Search for the cell housing the specified text and yield its [X, Y] center coordinate. 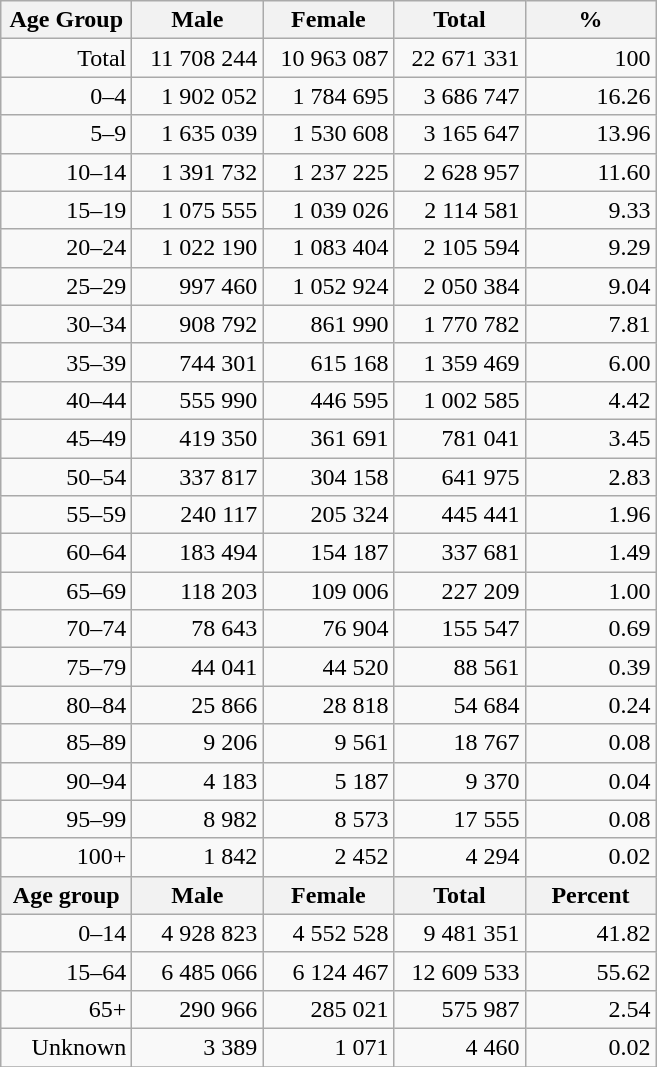
227 209 [460, 591]
9.04 [590, 286]
2 452 [328, 857]
10 963 087 [328, 58]
100+ [66, 857]
118 203 [198, 591]
615 168 [328, 362]
80–84 [66, 705]
575 987 [460, 1009]
304 158 [328, 477]
6 124 467 [328, 971]
90–94 [66, 781]
22 671 331 [460, 58]
908 792 [198, 324]
55–59 [66, 515]
1.96 [590, 515]
4 183 [198, 781]
40–44 [66, 400]
4 928 823 [198, 933]
337 817 [198, 477]
11 708 244 [198, 58]
1 071 [328, 1047]
290 966 [198, 1009]
0.04 [590, 781]
419 350 [198, 438]
76 904 [328, 629]
6 485 066 [198, 971]
5 187 [328, 781]
1 083 404 [328, 248]
100 [590, 58]
0–4 [66, 96]
50–54 [66, 477]
7.81 [590, 324]
641 975 [460, 477]
240 117 [198, 515]
2 628 957 [460, 172]
4 460 [460, 1047]
54 684 [460, 705]
65–69 [66, 591]
45–49 [66, 438]
8 982 [198, 819]
65+ [66, 1009]
9 206 [198, 743]
337 681 [460, 553]
1 784 695 [328, 96]
Age Group [66, 20]
205 324 [328, 515]
25 866 [198, 705]
8 573 [328, 819]
555 990 [198, 400]
5–9 [66, 134]
1.00 [590, 591]
1 039 026 [328, 210]
3 686 747 [460, 96]
9 370 [460, 781]
155 547 [460, 629]
109 006 [328, 591]
Unknown [66, 1047]
% [590, 20]
2.54 [590, 1009]
20–24 [66, 248]
1.49 [590, 553]
25–29 [66, 286]
9.33 [590, 210]
3.45 [590, 438]
85–89 [66, 743]
0.69 [590, 629]
445 441 [460, 515]
9.29 [590, 248]
44 520 [328, 667]
1 391 732 [198, 172]
1 770 782 [460, 324]
1 635 039 [198, 134]
1 237 225 [328, 172]
1 022 190 [198, 248]
12 609 533 [460, 971]
75–79 [66, 667]
15–19 [66, 210]
1 075 555 [198, 210]
2 105 594 [460, 248]
1 002 585 [460, 400]
361 691 [328, 438]
95–99 [66, 819]
2 050 384 [460, 286]
0.39 [590, 667]
30–34 [66, 324]
744 301 [198, 362]
1 842 [198, 857]
55.62 [590, 971]
10–14 [66, 172]
88 561 [460, 667]
997 460 [198, 286]
16.26 [590, 96]
6.00 [590, 362]
70–74 [66, 629]
78 643 [198, 629]
44 041 [198, 667]
3 389 [198, 1047]
1 530 608 [328, 134]
2.83 [590, 477]
9 561 [328, 743]
154 187 [328, 553]
183 494 [198, 553]
2 114 581 [460, 210]
3 165 647 [460, 134]
13.96 [590, 134]
17 555 [460, 819]
4 552 528 [328, 933]
18 767 [460, 743]
Percent [590, 895]
861 990 [328, 324]
Age group [66, 895]
781 041 [460, 438]
9 481 351 [460, 933]
4 294 [460, 857]
15–64 [66, 971]
446 595 [328, 400]
4.42 [590, 400]
1 902 052 [198, 96]
0.24 [590, 705]
285 021 [328, 1009]
35–39 [66, 362]
41.82 [590, 933]
1 359 469 [460, 362]
0–14 [66, 933]
60–64 [66, 553]
28 818 [328, 705]
1 052 924 [328, 286]
11.60 [590, 172]
